Return the [x, y] coordinate for the center point of the cell that contains the specified text.  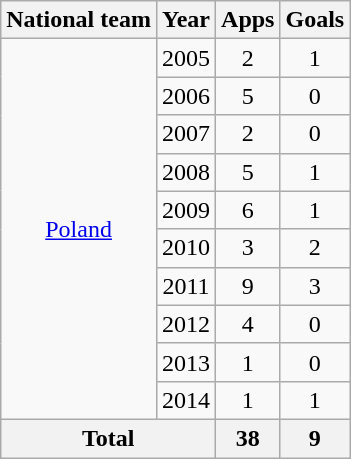
38 [248, 438]
4 [248, 324]
Apps [248, 20]
2011 [186, 286]
2008 [186, 172]
National team [79, 20]
2014 [186, 400]
2012 [186, 324]
2010 [186, 248]
Year [186, 20]
2013 [186, 362]
2009 [186, 210]
2006 [186, 96]
2007 [186, 134]
Poland [79, 230]
Total [108, 438]
6 [248, 210]
2005 [186, 58]
Goals [315, 20]
